Find where the given text appears and provide that cell's center as (x, y) coordinate. 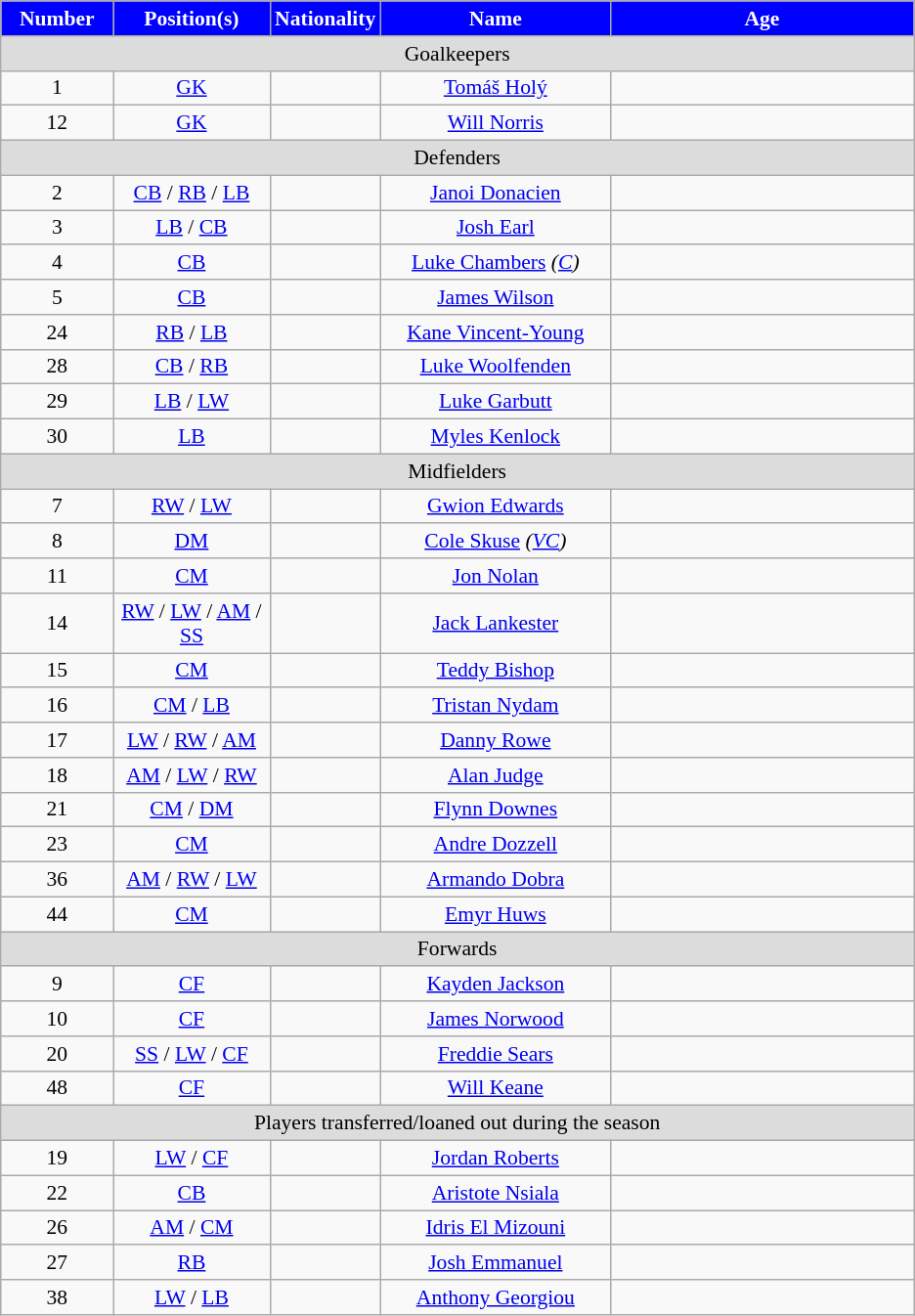
RB (192, 1263)
Danny Rowe (495, 740)
Freddie Sears (495, 1054)
Defenders (457, 158)
Myles Kenlock (495, 437)
Nationality (325, 19)
LW / LB (192, 1297)
11 (57, 576)
17 (57, 740)
LW / CF (192, 1159)
LB / LW (192, 402)
38 (57, 1297)
Number (57, 19)
Armando Dobra (495, 880)
16 (57, 706)
RW / LW (192, 506)
4 (57, 263)
24 (57, 332)
Jon Nolan (495, 576)
Janoi Donacien (495, 193)
27 (57, 1263)
8 (57, 542)
Anthony Georgiou (495, 1297)
LB / CB (192, 228)
LB (192, 437)
LW / RW / AM (192, 740)
CM / LB (192, 706)
Flynn Downes (495, 810)
Alan Judge (495, 775)
Kane Vincent-Young (495, 332)
Forwards (457, 949)
28 (57, 367)
DM (192, 542)
AM / LW / RW (192, 775)
James Wilson (495, 297)
1 (57, 88)
7 (57, 506)
20 (57, 1054)
21 (57, 810)
Gwion Edwards (495, 506)
23 (57, 845)
Name (495, 19)
Emyr Huws (495, 914)
48 (57, 1088)
Luke Chambers (C) (495, 263)
Will Norris (495, 123)
Luke Garbutt (495, 402)
SS / LW / CF (192, 1054)
AM / RW / LW (192, 880)
2 (57, 193)
Andre Dozzell (495, 845)
Josh Emmanuel (495, 1263)
Idris El Mizouni (495, 1228)
Teddy Bishop (495, 671)
Midfielders (457, 471)
5 (57, 297)
Kayden Jackson (495, 985)
14 (57, 624)
Jack Lankester (495, 624)
3 (57, 228)
19 (57, 1159)
CM / DM (192, 810)
AM / CM (192, 1228)
Tomáš Holý (495, 88)
Age (762, 19)
Goalkeepers (457, 54)
9 (57, 985)
CB / RB / LB (192, 193)
Cole Skuse (VC) (495, 542)
10 (57, 1019)
Jordan Roberts (495, 1159)
44 (57, 914)
Tristan Nydam (495, 706)
26 (57, 1228)
RW / LW / AM / SS (192, 624)
18 (57, 775)
30 (57, 437)
Will Keane (495, 1088)
15 (57, 671)
Players transferred/loaned out during the season (457, 1123)
James Norwood (495, 1019)
Luke Woolfenden (495, 367)
22 (57, 1193)
CB / RB (192, 367)
29 (57, 402)
36 (57, 880)
Josh Earl (495, 228)
Aristote Nsiala (495, 1193)
RB / LB (192, 332)
12 (57, 123)
Position(s) (192, 19)
